Return [X, Y] of the center of cell containing provided text 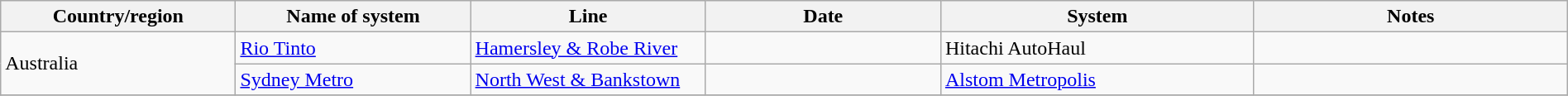
Hamersley & Robe River [588, 48]
Name of system [353, 17]
Sydney Metro [353, 79]
System [1097, 17]
Alstom Metropolis [1097, 79]
Australia [118, 64]
North West & Bankstown [588, 79]
Line [588, 17]
Date [823, 17]
Country/region [118, 17]
Rio Tinto [353, 48]
Hitachi AutoHaul [1097, 48]
Notes [1411, 17]
